From the cell containing the given text, extract its center point as (X, Y) coordinate. 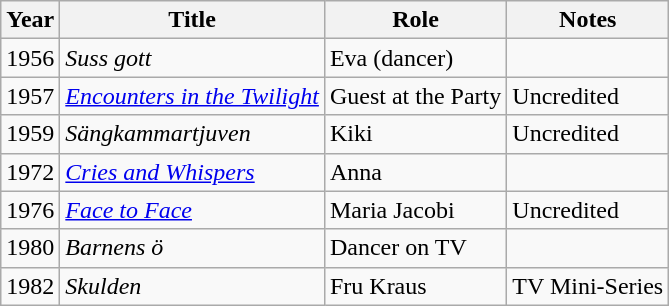
1956 (30, 58)
Suss gott (192, 58)
Anna (415, 172)
Role (415, 20)
1980 (30, 248)
Maria Jacobi (415, 210)
1976 (30, 210)
Guest at the Party (415, 96)
Face to Face (192, 210)
Notes (588, 20)
Kiki (415, 134)
1982 (30, 286)
Encounters in the Twilight (192, 96)
1957 (30, 96)
Year (30, 20)
Fru Kraus (415, 286)
Cries and Whispers (192, 172)
Dancer on TV (415, 248)
Eva (dancer) (415, 58)
TV Mini-Series (588, 286)
Sängkammartjuven (192, 134)
1959 (30, 134)
Skulden (192, 286)
1972 (30, 172)
Title (192, 20)
Barnens ö (192, 248)
